From the cell containing the given text, extract its center point as (X, Y) coordinate. 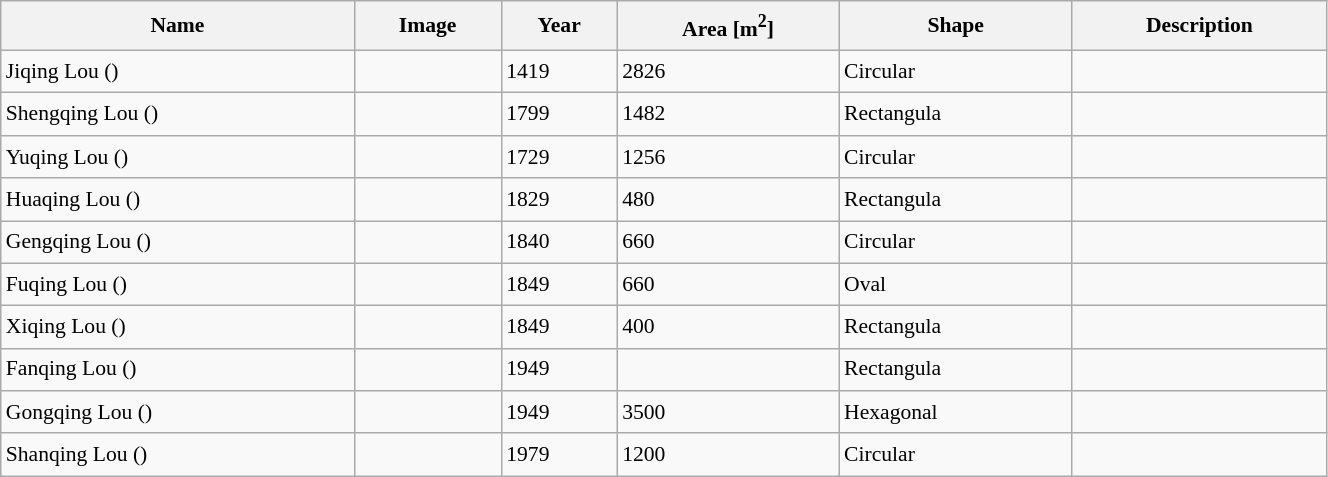
1482 (728, 114)
Area [m2] (728, 26)
1419 (559, 72)
1256 (728, 158)
Shape (956, 26)
Jiqing Lou () (178, 72)
400 (728, 328)
Shanqing Lou () (178, 454)
Fanqing Lou () (178, 370)
1979 (559, 454)
1200 (728, 454)
2826 (728, 72)
Oval (956, 284)
Yuqing Lou () (178, 158)
Huaqing Lou () (178, 200)
Fuqing Lou () (178, 284)
Shengqing Lou () (178, 114)
Hexagonal (956, 412)
480 (728, 200)
Year (559, 26)
Description (1199, 26)
Name (178, 26)
Image (428, 26)
Xiqing Lou () (178, 328)
1829 (559, 200)
1840 (559, 242)
3500 (728, 412)
1799 (559, 114)
Gongqing Lou () (178, 412)
Gengqing Lou () (178, 242)
1729 (559, 158)
